Locate the cell with the specified text and output its (X, Y) center coordinate. 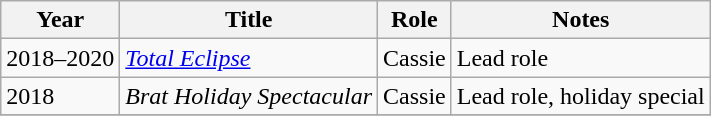
Lead role (580, 58)
Role (415, 20)
2018–2020 (60, 58)
Lead role, holiday special (580, 96)
Year (60, 20)
Brat Holiday Spectacular (249, 96)
Notes (580, 20)
Total Eclipse (249, 58)
Title (249, 20)
2018 (60, 96)
